From the cell containing the given text, extract its center point as [X, Y] coordinate. 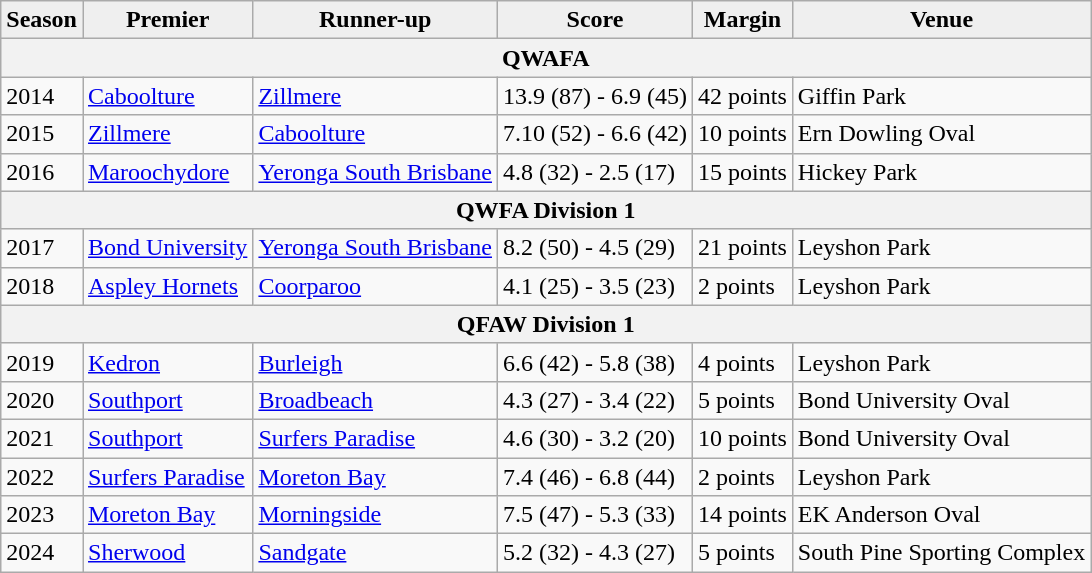
6.6 (42) - 5.8 (38) [596, 362]
Sherwood [167, 553]
Sandgate [376, 553]
Season [42, 20]
2018 [42, 286]
4 points [743, 362]
42 points [743, 96]
Bond University [167, 248]
2021 [42, 438]
Ern Dowling Oval [941, 134]
2014 [42, 96]
South Pine Sporting Complex [941, 553]
2016 [42, 172]
2020 [42, 400]
13.9 (87) - 6.9 (45) [596, 96]
Premier [167, 20]
7.5 (47) - 5.3 (33) [596, 515]
Burleigh [376, 362]
21 points [743, 248]
4.6 (30) - 3.2 (20) [596, 438]
7.4 (46) - 6.8 (44) [596, 477]
EK Anderson Oval [941, 515]
Aspley Hornets [167, 286]
2023 [42, 515]
15 points [743, 172]
2024 [42, 553]
14 points [743, 515]
QWAFA [546, 58]
5.2 (32) - 4.3 (27) [596, 553]
Coorparoo [376, 286]
Score [596, 20]
Runner-up [376, 20]
Morningside [376, 515]
QFAW Division 1 [546, 324]
8.2 (50) - 4.5 (29) [596, 248]
2015 [42, 134]
2017 [42, 248]
Kedron [167, 362]
7.10 (52) - 6.6 (42) [596, 134]
4.3 (27) - 3.4 (22) [596, 400]
Broadbeach [376, 400]
Venue [941, 20]
Hickey Park [941, 172]
4.1 (25) - 3.5 (23) [596, 286]
Margin [743, 20]
Giffin Park [941, 96]
QWFA Division 1 [546, 210]
4.8 (32) - 2.5 (17) [596, 172]
2022 [42, 477]
2019 [42, 362]
Maroochydore [167, 172]
